Scan for the cell matching the given text and deliver its (X, Y) coordinate at center. 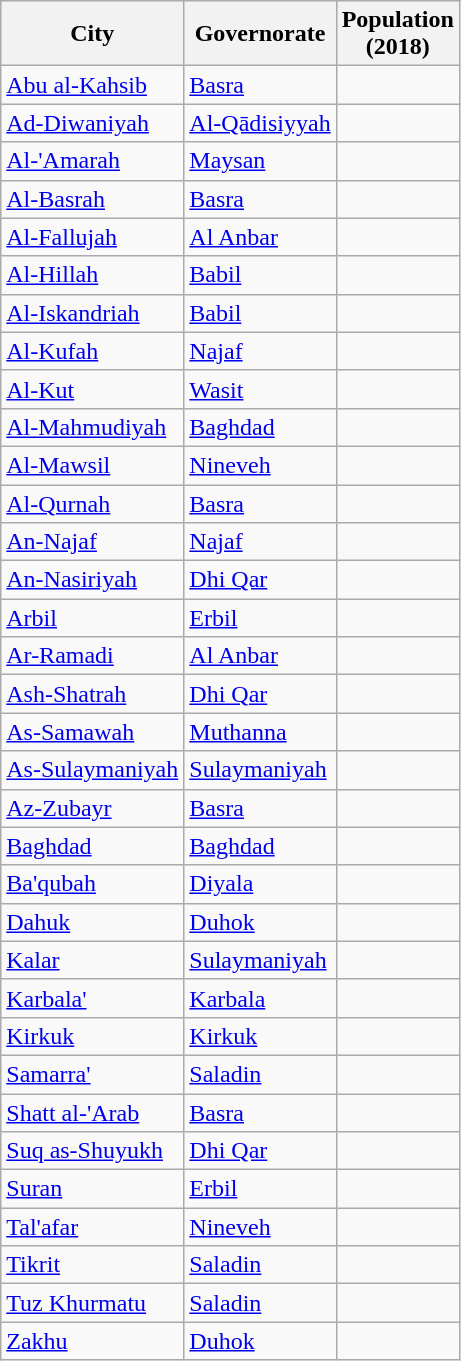
Ad-Diwaniyah (92, 123)
Al-Kufah (92, 351)
Ash-Shatrah (92, 694)
Governorate (260, 34)
Al-Kut (92, 389)
Samarra' (92, 1074)
As-Sulaymaniyah (92, 770)
Muthanna (260, 732)
Shatt al-'Arab (92, 1113)
An-Najaf (92, 542)
City (92, 34)
Population(2018) (398, 34)
Al-'Amarah (92, 161)
Maysan (260, 161)
Al-Basrah (92, 199)
Al-Hillah (92, 275)
Az-Zubayr (92, 808)
Ba'qubah (92, 884)
Tal'afar (92, 1227)
Al-Qādisiyyah (260, 123)
Dahuk (92, 922)
Abu al-Kahsib (92, 85)
Ar-Ramadi (92, 656)
Suran (92, 1189)
An-Nasiriyah (92, 580)
Tuz Khurmatu (92, 1303)
Arbil (92, 618)
Karbala (260, 998)
Suq as-Shuyukh (92, 1151)
Karbala' (92, 998)
Wasit (260, 389)
Al-Fallujah (92, 237)
As-Samawah (92, 732)
Al-Mahmudiyah (92, 427)
Diyala (260, 884)
Al-Qurnah (92, 503)
Al-Iskandriah (92, 313)
Tikrit (92, 1265)
Al-Mawsil (92, 465)
Zakhu (92, 1341)
Kalar (92, 960)
